Locate the cell with the specified text and output its [X, Y] center coordinate. 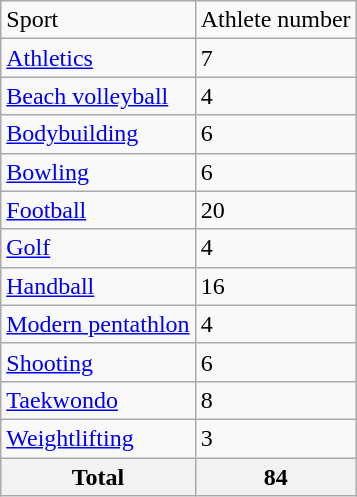
7 [276, 58]
Taekwondo [98, 400]
Handball [98, 286]
Athlete number [276, 20]
Total [98, 477]
Shooting [98, 362]
20 [276, 210]
16 [276, 286]
Weightlifting [98, 438]
3 [276, 438]
8 [276, 400]
Modern pentathlon [98, 324]
84 [276, 477]
Football [98, 210]
Bowling [98, 172]
Golf [98, 248]
Sport [98, 20]
Bodybuilding [98, 134]
Athletics [98, 58]
Beach volleyball [98, 96]
